Detect which cell encompasses the target text, then output its (x, y) center coordinate. 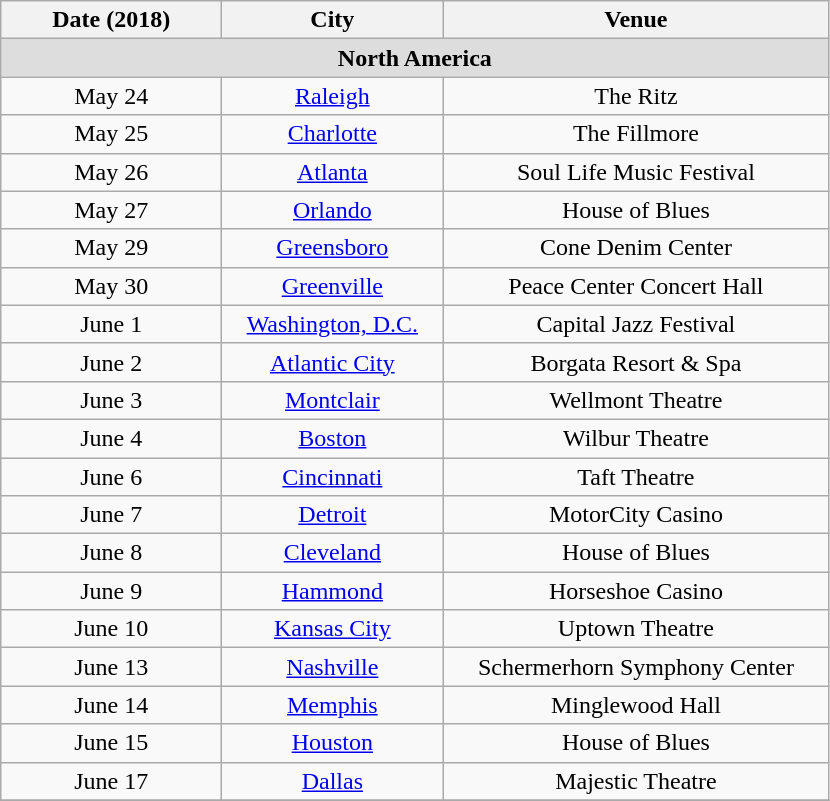
Venue (636, 20)
June 15 (112, 743)
June 14 (112, 705)
Cleveland (332, 553)
Uptown Theatre (636, 629)
Atlantic City (332, 362)
Atlanta (332, 172)
May 27 (112, 210)
Taft Theatre (636, 477)
Boston (332, 438)
Washington, D.C. (332, 324)
June 3 (112, 400)
June 4 (112, 438)
Kansas City (332, 629)
June 17 (112, 781)
Peace Center Concert Hall (636, 286)
City (332, 20)
June 2 (112, 362)
May 24 (112, 96)
Borgata Resort & Spa (636, 362)
May 25 (112, 134)
June 1 (112, 324)
June 8 (112, 553)
Detroit (332, 515)
Wellmont Theatre (636, 400)
Minglewood Hall (636, 705)
Orlando (332, 210)
Hammond (332, 591)
Greensboro (332, 248)
Charlotte (332, 134)
Date (2018) (112, 20)
Majestic Theatre (636, 781)
Dallas (332, 781)
Wilbur Theatre (636, 438)
May 26 (112, 172)
Schermerhorn Symphony Center (636, 667)
May 30 (112, 286)
June 6 (112, 477)
Montclair (332, 400)
Houston (332, 743)
June 7 (112, 515)
The Fillmore (636, 134)
The Ritz (636, 96)
June 13 (112, 667)
North America (415, 58)
Raleigh (332, 96)
Memphis (332, 705)
June 9 (112, 591)
May 29 (112, 248)
MotorCity Casino (636, 515)
Horseshoe Casino (636, 591)
Nashville (332, 667)
Greenville (332, 286)
Cone Denim Center (636, 248)
June 10 (112, 629)
Capital Jazz Festival (636, 324)
Soul Life Music Festival (636, 172)
Cincinnati (332, 477)
